For the text-containing cell, return its midpoint in [x, y] coordinate format. 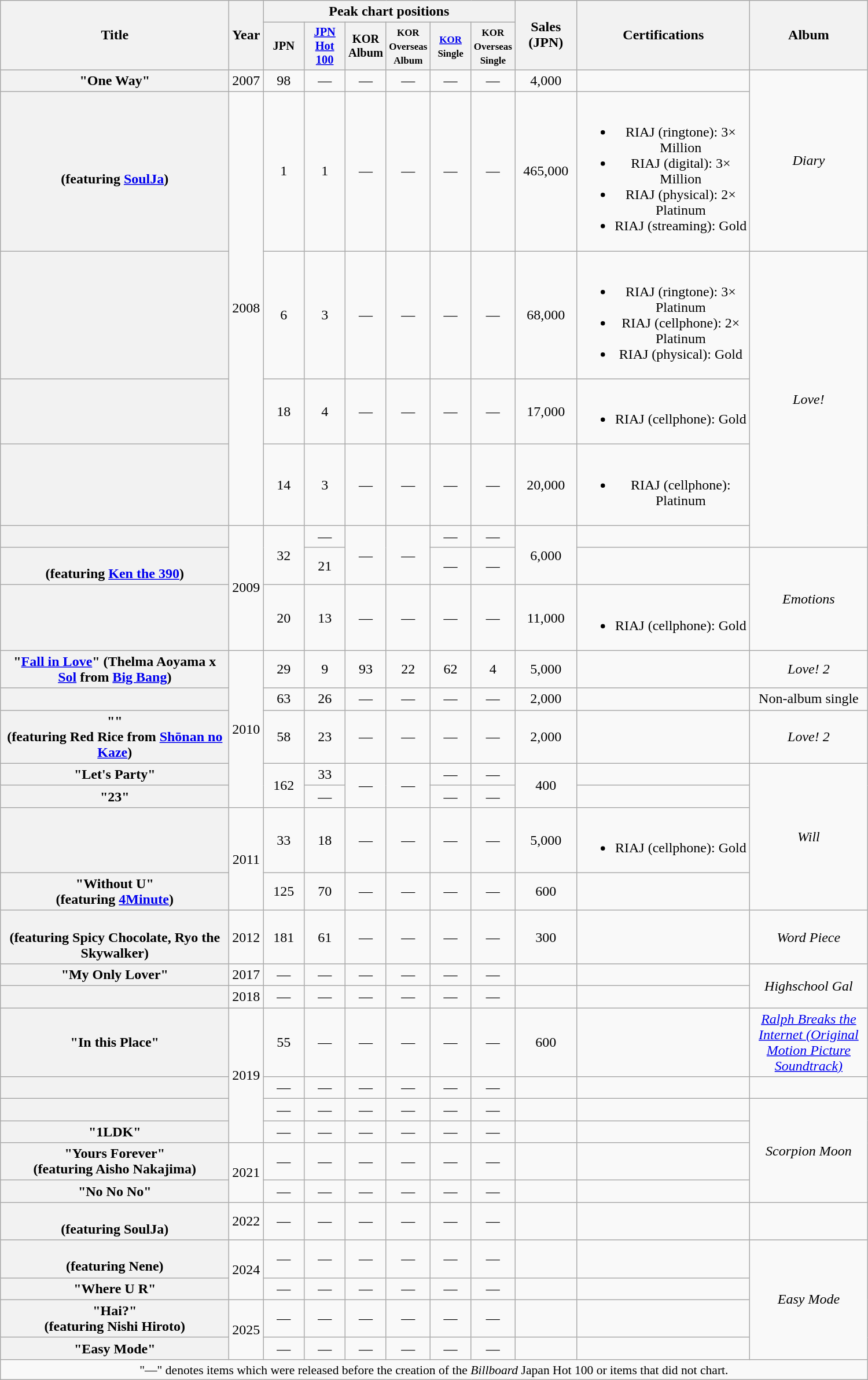
22 [408, 669]
4,000 [546, 80]
98 [284, 80]
21 [325, 566]
2011 [247, 859]
Title [115, 35]
26 [325, 699]
KOROverseasAlbum [408, 46]
JPN Hot 100 [325, 46]
2022 [247, 1221]
"Easy Mode" [115, 1348]
6 [284, 315]
23 [325, 737]
2007 [247, 80]
"Without U"(featuring 4Minute) [115, 891]
KOROverseasSingle [493, 46]
70 [325, 891]
"In this Place" [115, 1043]
162 [284, 785]
2008 [247, 309]
RIAJ (ringtone): 3× PlatinumRIAJ (cellphone): 2× PlatinumRIAJ (physical): Gold [663, 315]
93 [366, 669]
RIAJ (cellphone): Platinum [663, 485]
Easy Mode [809, 1300]
Love! [809, 399]
2012 [247, 937]
Will [809, 837]
(featuring Spicy Chocolate, Ryo the Skywalker) [115, 937]
"No No No" [115, 1191]
2019 [247, 1075]
11,000 [546, 618]
"1LDK" [115, 1132]
181 [284, 937]
2024 [247, 1269]
17,000 [546, 412]
300 [546, 937]
32 [284, 555]
Album [809, 35]
(featuring Ken the 390) [115, 566]
58 [284, 737]
Sales (JPN) [546, 35]
RIAJ (ringtone): 3× MillionRIAJ (digital): 3× MillionRIAJ (physical): 2× PlatinumRIAJ (streaming): Gold [663, 171]
29 [284, 669]
"My Only Lover" [115, 974]
63 [284, 699]
"Hai?"(featuring Nishi Hiroto) [115, 1318]
2025 [247, 1330]
"Let's Party" [115, 774]
Diary [809, 160]
Scorpion Moon [809, 1150]
""(featuring Red Rice from Shōnan no Kaze) [115, 737]
"Yours Forever"(featuring Aisho Nakajima) [115, 1162]
2021 [247, 1172]
"Where U R" [115, 1289]
13 [325, 618]
Certifications [663, 35]
61 [325, 937]
Year [247, 35]
Ralph Breaks the Internet (Original Motion Picture Soundtrack) [809, 1043]
Word Piece [809, 937]
"23" [115, 796]
"Fall in Love" (Thelma Aoyama x Sol from Big Bang) [115, 669]
2010 [247, 729]
9 [325, 669]
Non-album single [809, 699]
6,000 [546, 555]
KORAlbum [366, 46]
62 [450, 669]
20 [284, 618]
2018 [247, 997]
JPN [284, 46]
20,000 [546, 485]
(featuring Nene) [115, 1259]
Emotions [809, 599]
Highschool Gal [809, 985]
Peak chart positions [389, 12]
2009 [247, 588]
125 [284, 891]
"—" denotes items which were released before the creation of the Billboard Japan Hot 100 or items that did not chart. [434, 1370]
400 [546, 785]
465,000 [546, 171]
68,000 [546, 315]
55 [284, 1043]
2017 [247, 974]
14 [284, 485]
"One Way" [115, 80]
KORSingle [450, 46]
